Capture the cell that displays the provided text and extract its [x, y] central coordinate. 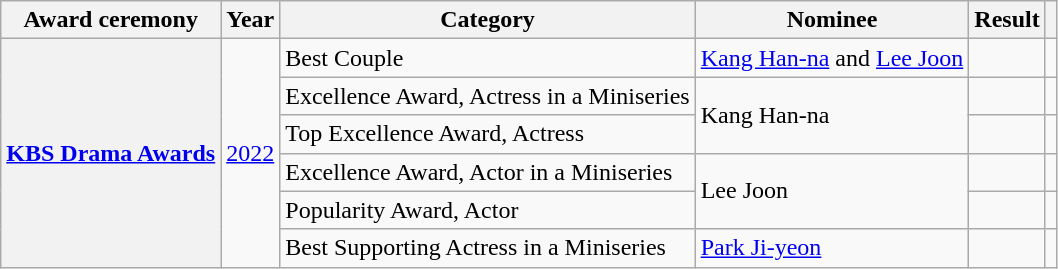
Nominee [832, 20]
KBS Drama Awards [111, 153]
Lee Joon [832, 191]
Kang Han-na and Lee Joon [832, 58]
Result [1007, 20]
Excellence Award, Actor in a Miniseries [488, 172]
Top Excellence Award, Actress [488, 134]
Best Supporting Actress in a Miniseries [488, 248]
Kang Han-na [832, 115]
Year [250, 20]
2022 [250, 153]
Category [488, 20]
Excellence Award, Actress in a Miniseries [488, 96]
Best Couple [488, 58]
Popularity Award, Actor [488, 210]
Award ceremony [111, 20]
Park Ji-yeon [832, 248]
